Extract the [x, y] coordinate from the center of the cell holding the provided text.  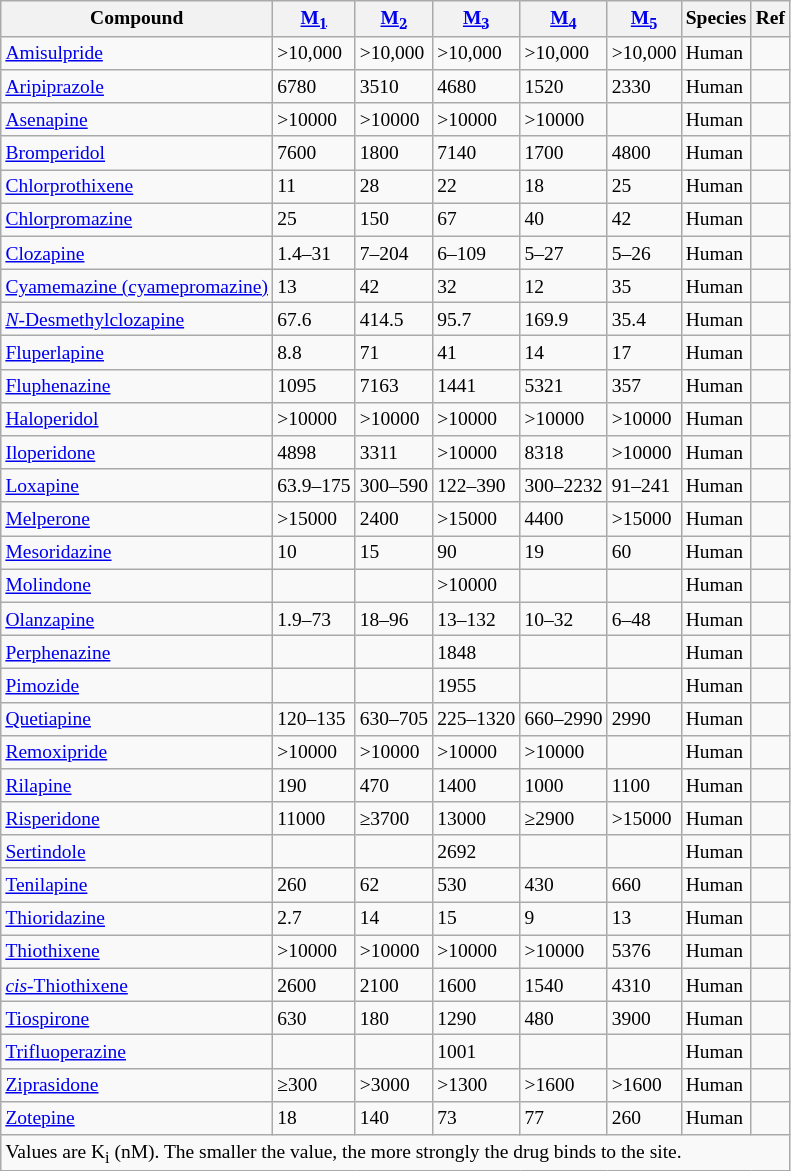
1540 [564, 984]
225–1320 [476, 718]
414.5 [394, 320]
≥300 [314, 1084]
7140 [476, 152]
Thioridazine [137, 918]
1.4–31 [314, 252]
41 [476, 352]
1095 [314, 386]
1100 [644, 786]
18–96 [394, 618]
5321 [564, 386]
190 [314, 786]
Rilapine [137, 786]
Values are Ki (nM). The smaller the value, the more strongly the drug binds to the site. [396, 1153]
Bromperidol [137, 152]
660–2990 [564, 718]
Remoxipride [137, 752]
67.6 [314, 320]
Clozapine [137, 252]
67 [476, 220]
≥2900 [564, 818]
3510 [394, 86]
73 [476, 1118]
Mesoridazine [137, 552]
40 [564, 220]
5–27 [564, 252]
M1 [314, 19]
7–204 [394, 252]
5–26 [644, 252]
9 [564, 918]
7163 [394, 386]
Zotepine [137, 1118]
5376 [644, 952]
Melperone [137, 518]
8318 [564, 452]
2990 [644, 718]
1000 [564, 786]
M2 [394, 19]
1290 [476, 1018]
1600 [476, 984]
90 [476, 552]
6–48 [644, 618]
Iloperidone [137, 452]
77 [564, 1118]
1800 [394, 152]
3900 [644, 1018]
1441 [476, 386]
3311 [394, 452]
2400 [394, 518]
62 [394, 884]
470 [394, 786]
150 [394, 220]
Chlorpromazine [137, 220]
630 [314, 1018]
2.7 [314, 918]
35.4 [644, 320]
1955 [476, 686]
M5 [644, 19]
1848 [476, 652]
300–590 [394, 486]
4800 [644, 152]
71 [394, 352]
4310 [644, 984]
357 [644, 386]
Loxapine [137, 486]
Perphenazine [137, 652]
22 [476, 186]
Tenilapine [137, 884]
530 [476, 884]
M4 [564, 19]
32 [476, 286]
140 [394, 1118]
Compound [137, 19]
2692 [476, 852]
10–32 [564, 618]
4400 [564, 518]
2600 [314, 984]
19 [564, 552]
180 [394, 1018]
91–241 [644, 486]
4898 [314, 452]
Ziprasidone [137, 1084]
8.8 [314, 352]
1700 [564, 152]
6–109 [476, 252]
11000 [314, 818]
4680 [476, 86]
63.9–175 [314, 486]
35 [644, 286]
13000 [476, 818]
13–132 [476, 618]
7600 [314, 152]
1520 [564, 86]
630–705 [394, 718]
122–390 [476, 486]
Fluperlapine [137, 352]
cis-Thiothixene [137, 984]
Tiospirone [137, 1018]
11 [314, 186]
>1300 [476, 1084]
2100 [394, 984]
Sertindole [137, 852]
1001 [476, 1052]
Molindone [137, 586]
Asenapine [137, 120]
60 [644, 552]
169.9 [564, 320]
2330 [644, 86]
Aripiprazole [137, 86]
95.7 [476, 320]
28 [394, 186]
17 [644, 352]
Olanzapine [137, 618]
Amisulpride [137, 52]
6780 [314, 86]
10 [314, 552]
Pimozide [137, 686]
>3000 [394, 1084]
660 [644, 884]
430 [564, 884]
1.9–73 [314, 618]
Risperidone [137, 818]
12 [564, 286]
Trifluoperazine [137, 1052]
Haloperidol [137, 420]
Fluphenazine [137, 386]
M3 [476, 19]
≥3700 [394, 818]
480 [564, 1018]
Ref [770, 19]
Species [716, 19]
Quetiapine [137, 718]
Cyamemazine (cyamepromazine) [137, 286]
N-Desmethylclozapine [137, 320]
120–135 [314, 718]
Chlorprothixene [137, 186]
1400 [476, 786]
Thiothixene [137, 952]
300–2232 [564, 486]
